Determine the (x, y) coordinate at the center of the cell enclosing the given text.  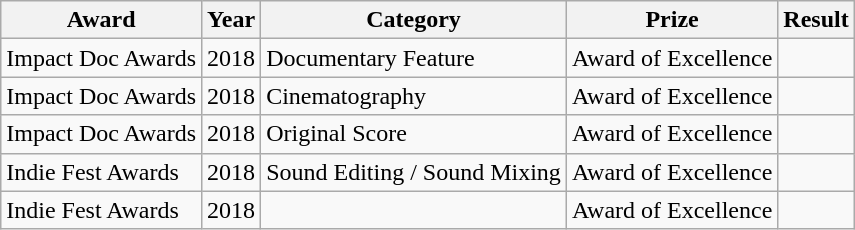
Year (232, 20)
Sound Editing / Sound Mixing (414, 172)
Documentary Feature (414, 58)
Prize (672, 20)
Original Score (414, 134)
Award (102, 20)
Category (414, 20)
Result (816, 20)
Cinematography (414, 96)
